Capture the cell that displays the provided text and extract its (x, y) central coordinate. 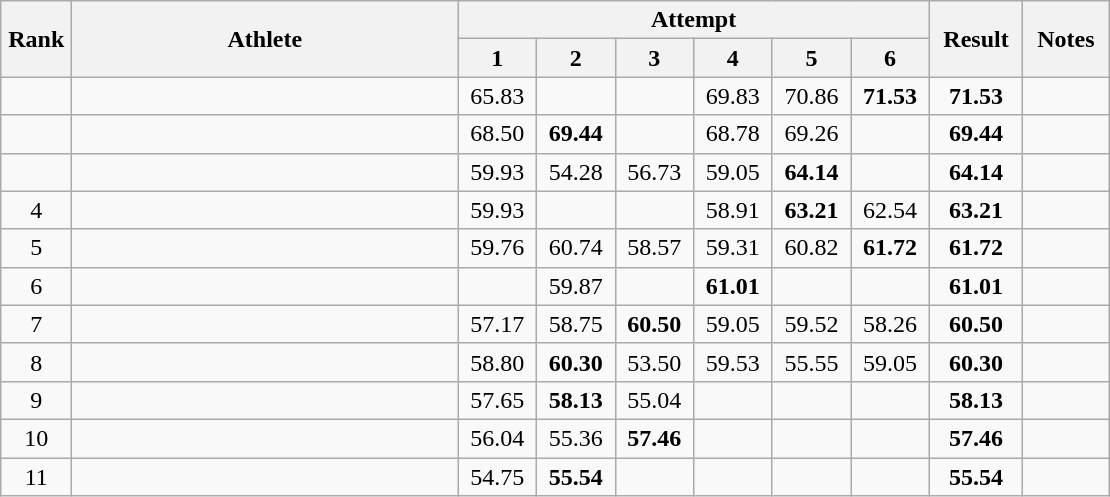
Rank (36, 39)
55.36 (576, 438)
59.53 (734, 362)
65.83 (498, 96)
Attempt (694, 20)
56.73 (654, 172)
68.50 (498, 134)
59.87 (576, 286)
10 (36, 438)
58.26 (890, 324)
57.65 (498, 400)
Notes (1066, 39)
69.83 (734, 96)
55.04 (654, 400)
1 (498, 58)
58.80 (498, 362)
59.52 (812, 324)
54.28 (576, 172)
60.82 (812, 248)
55.55 (812, 362)
53.50 (654, 362)
3 (654, 58)
8 (36, 362)
7 (36, 324)
Athlete (265, 39)
59.76 (498, 248)
69.26 (812, 134)
58.75 (576, 324)
58.57 (654, 248)
56.04 (498, 438)
57.17 (498, 324)
9 (36, 400)
2 (576, 58)
59.31 (734, 248)
62.54 (890, 210)
70.86 (812, 96)
68.78 (734, 134)
Result (976, 39)
11 (36, 477)
54.75 (498, 477)
58.91 (734, 210)
60.74 (576, 248)
